Capture the cell that displays the provided text and extract its (X, Y) central coordinate. 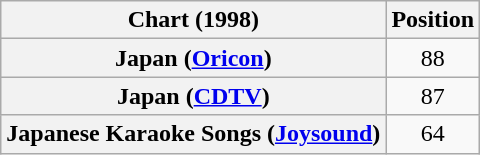
Position (433, 20)
Japan (Oricon) (194, 58)
64 (433, 134)
Chart (1998) (194, 20)
Japanese Karaoke Songs (Joysound) (194, 134)
87 (433, 96)
88 (433, 58)
Japan (CDTV) (194, 96)
